Search for the cell housing the specified text and yield its [X, Y] center coordinate. 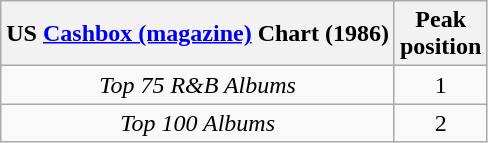
Top 100 Albums [198, 123]
Peakposition [440, 34]
2 [440, 123]
Top 75 R&B Albums [198, 85]
1 [440, 85]
US Cashbox (magazine) Chart (1986) [198, 34]
